Search for the cell housing the specified text and yield its (x, y) center coordinate. 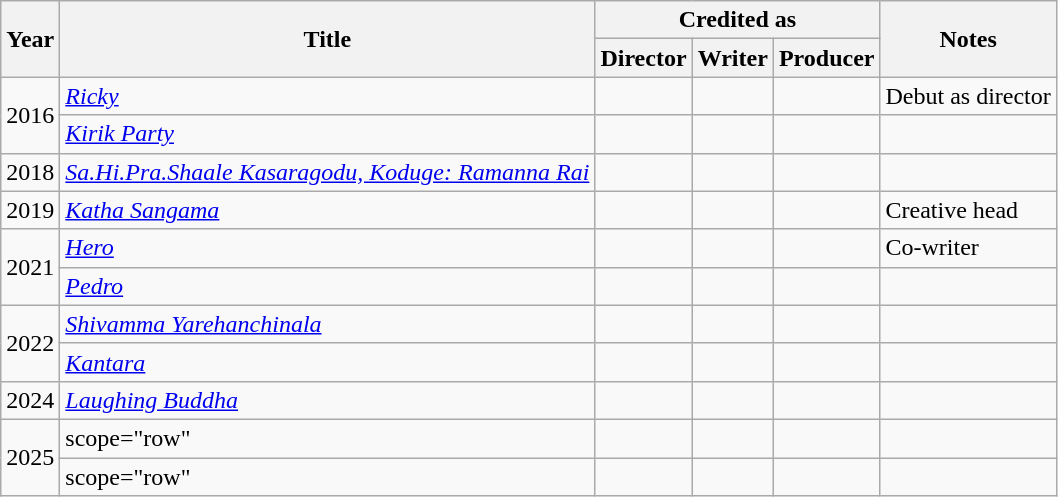
2024 (30, 400)
Hero (328, 248)
2016 (30, 115)
Year (30, 39)
Sa.Hi.Pra.Shaale Kasaragodu, Koduge: Ramanna Rai (328, 172)
Notes (968, 39)
2022 (30, 343)
Credited as (738, 20)
Title (328, 39)
2019 (30, 210)
Kantara (328, 362)
Producer (826, 58)
Pedro (328, 286)
Writer (732, 58)
Katha Sangama (328, 210)
Ricky (328, 96)
Kirik Party (328, 134)
Director (644, 58)
Co-writer (968, 248)
Creative head (968, 210)
2021 (30, 267)
2025 (30, 457)
Laughing Buddha (328, 400)
Shivamma Yarehanchinala (328, 324)
2018 (30, 172)
Debut as director (968, 96)
